Search for the cell housing the specified text and yield its (X, Y) center coordinate. 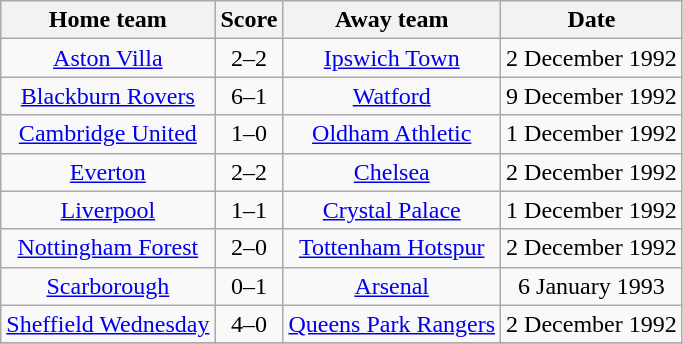
6–1 (249, 96)
Aston Villa (108, 58)
1–1 (249, 210)
Blackburn Rovers (108, 96)
4–0 (249, 324)
0–1 (249, 286)
Scarborough (108, 286)
Oldham Athletic (392, 134)
Chelsea (392, 172)
Liverpool (108, 210)
Nottingham Forest (108, 248)
Cambridge United (108, 134)
Queens Park Rangers (392, 324)
Date (592, 20)
Arsenal (392, 286)
6 January 1993 (592, 286)
Ipswich Town (392, 58)
2–0 (249, 248)
Sheffield Wednesday (108, 324)
Home team (108, 20)
Crystal Palace (392, 210)
1–0 (249, 134)
Everton (108, 172)
Away team (392, 20)
Tottenham Hotspur (392, 248)
9 December 1992 (592, 96)
Score (249, 20)
Watford (392, 96)
